Pinpoint the cell where the given text exists, returning its (x, y) midpoint coordinate. 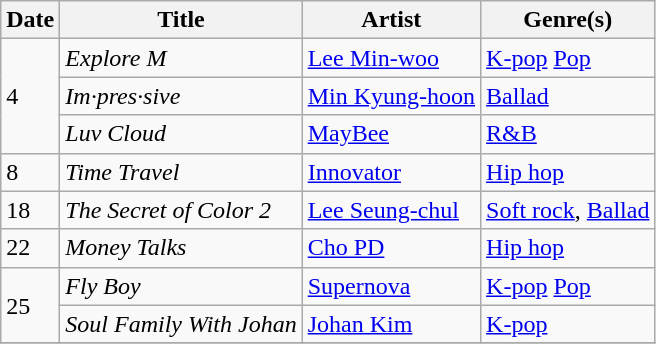
4 (30, 96)
Johan Kim (391, 324)
Date (30, 20)
Artist (391, 20)
25 (30, 305)
18 (30, 210)
Explore M (181, 58)
Luv Cloud (181, 134)
Time Travel (181, 172)
Fly Boy (181, 286)
MayBee (391, 134)
8 (30, 172)
Genre(s) (568, 20)
Soft rock, Ballad (568, 210)
Min Kyung-hoon (391, 96)
K-pop (568, 324)
Lee Min-woo (391, 58)
Soul Family With Johan (181, 324)
Supernova (391, 286)
Im·pres·sive (181, 96)
Ballad (568, 96)
The Secret of Color 2 (181, 210)
Innovator (391, 172)
Money Talks (181, 248)
Title (181, 20)
Lee Seung-chul (391, 210)
22 (30, 248)
R&B (568, 134)
Cho PD (391, 248)
